Return [x, y] of the center of cell containing provided text 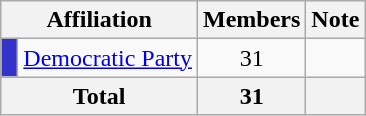
Note [336, 20]
Affiliation [100, 20]
Total [100, 96]
Democratic Party [108, 58]
Members [251, 20]
